Output the [x, y] coordinate of the center of the cell containing the given text.  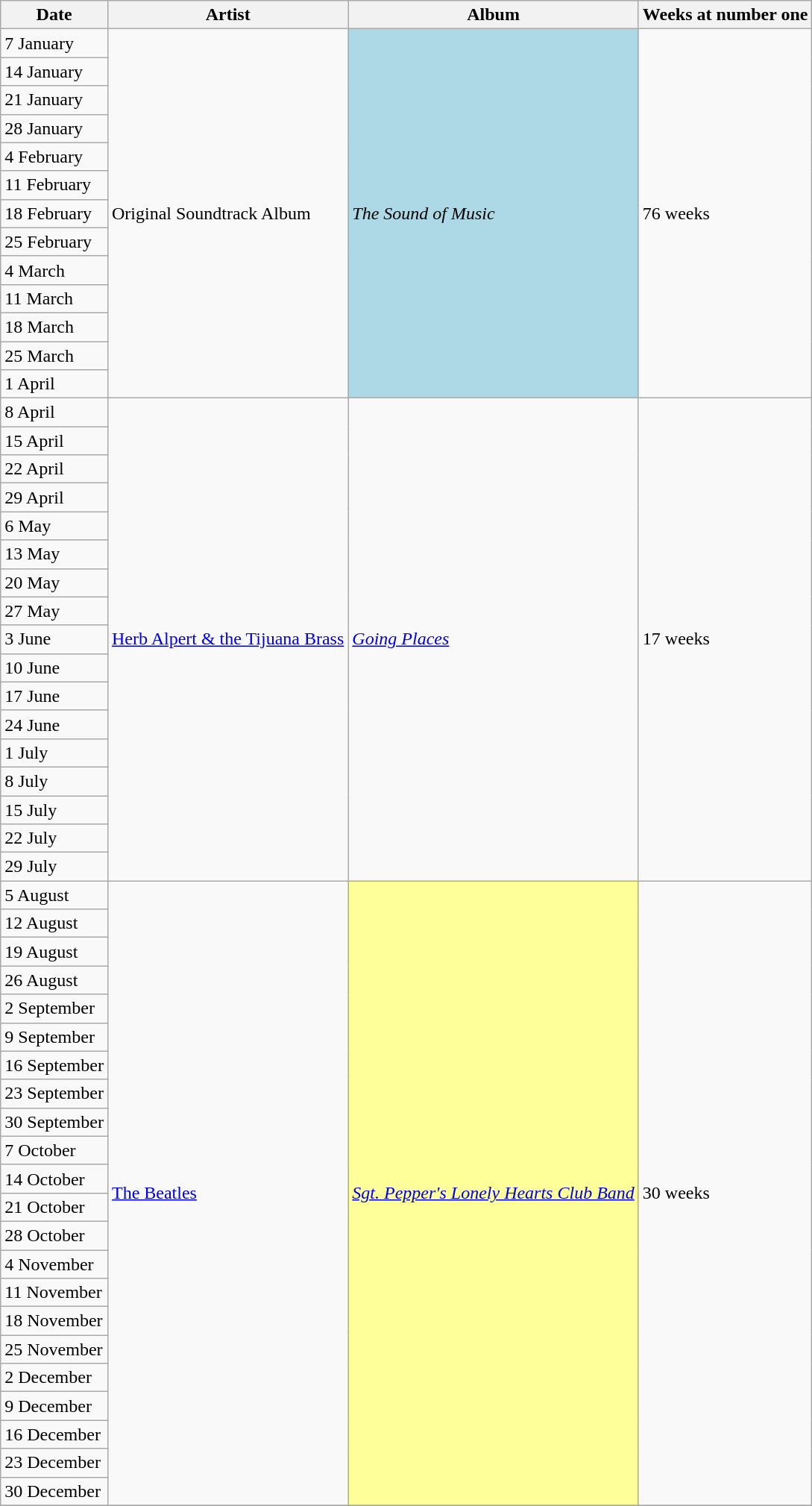
5 August [54, 895]
23 December [54, 1463]
13 May [54, 554]
11 November [54, 1293]
29 July [54, 867]
27 May [54, 611]
Herb Alpert & the Tijuana Brass [227, 640]
9 September [54, 1037]
6 May [54, 526]
24 June [54, 724]
8 July [54, 781]
1 July [54, 753]
4 February [54, 157]
29 April [54, 498]
26 August [54, 980]
14 January [54, 72]
12 August [54, 923]
21 January [54, 100]
Artist [227, 15]
28 October [54, 1235]
25 February [54, 242]
14 October [54, 1179]
Album [494, 15]
8 April [54, 412]
16 December [54, 1434]
30 weeks [725, 1193]
Sgt. Pepper's Lonely Hearts Club Band [494, 1193]
2 September [54, 1008]
11 March [54, 298]
28 January [54, 128]
Original Soundtrack Album [227, 213]
7 January [54, 43]
The Sound of Music [494, 213]
2 December [54, 1378]
20 May [54, 583]
76 weeks [725, 213]
18 February [54, 213]
16 September [54, 1065]
11 February [54, 185]
1 April [54, 384]
4 March [54, 270]
Date [54, 15]
30 September [54, 1122]
3 June [54, 639]
4 November [54, 1264]
25 March [54, 356]
Weeks at number one [725, 15]
15 July [54, 809]
18 March [54, 327]
22 July [54, 838]
17 June [54, 696]
Going Places [494, 640]
15 April [54, 441]
17 weeks [725, 640]
18 November [54, 1321]
19 August [54, 952]
25 November [54, 1349]
22 April [54, 469]
7 October [54, 1150]
23 September [54, 1094]
The Beatles [227, 1193]
30 December [54, 1491]
21 October [54, 1207]
9 December [54, 1406]
10 June [54, 668]
